Detect which cell encompasses the target text, then output its (x, y) center coordinate. 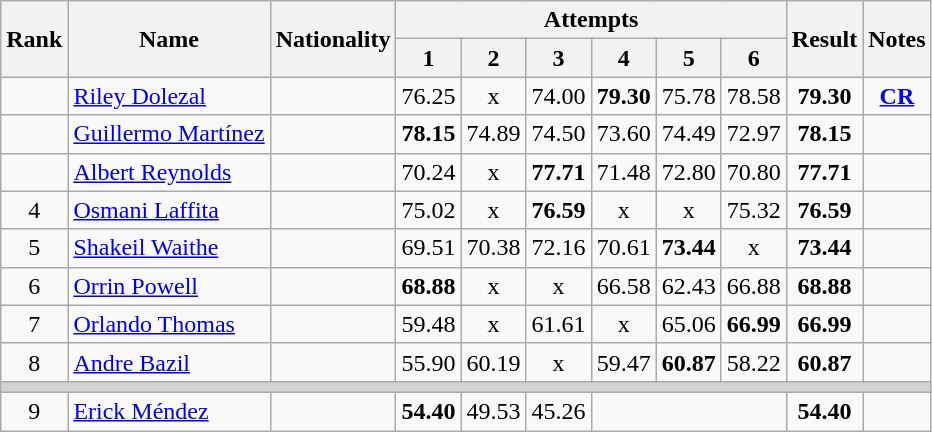
76.25 (428, 96)
55.90 (428, 362)
Andre Bazil (169, 362)
Result (824, 39)
Riley Dolezal (169, 96)
75.32 (754, 210)
75.78 (688, 96)
75.02 (428, 210)
Guillermo Martínez (169, 134)
71.48 (624, 172)
49.53 (494, 411)
78.58 (754, 96)
72.97 (754, 134)
72.80 (688, 172)
Nationality (333, 39)
73.60 (624, 134)
72.16 (558, 248)
8 (34, 362)
Rank (34, 39)
74.00 (558, 96)
74.89 (494, 134)
9 (34, 411)
1 (428, 58)
7 (34, 324)
Notes (897, 39)
66.58 (624, 286)
59.48 (428, 324)
Attempts (591, 20)
70.80 (754, 172)
70.24 (428, 172)
3 (558, 58)
2 (494, 58)
60.19 (494, 362)
Orlando Thomas (169, 324)
45.26 (558, 411)
59.47 (624, 362)
Albert Reynolds (169, 172)
CR (897, 96)
70.61 (624, 248)
70.38 (494, 248)
58.22 (754, 362)
66.88 (754, 286)
Orrin Powell (169, 286)
61.61 (558, 324)
74.49 (688, 134)
Erick Méndez (169, 411)
Shakeil Waithe (169, 248)
65.06 (688, 324)
Name (169, 39)
62.43 (688, 286)
74.50 (558, 134)
Osmani Laffita (169, 210)
69.51 (428, 248)
